Return [x, y] of the center of cell containing provided text 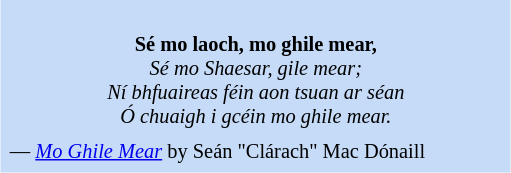
— Mo Ghile Mear by Seán "Clárach" Mac Dónaill [256, 152]
Sé mo laoch, mo ghile mear, Sé mo Shaesar, gile mear; Ní bhfuaireas féin aon tsuan ar séan Ó chuaigh i gcéin mo ghile mear. [256, 70]
